Find where the given text appears and provide that cell's center as [X, Y] coordinate. 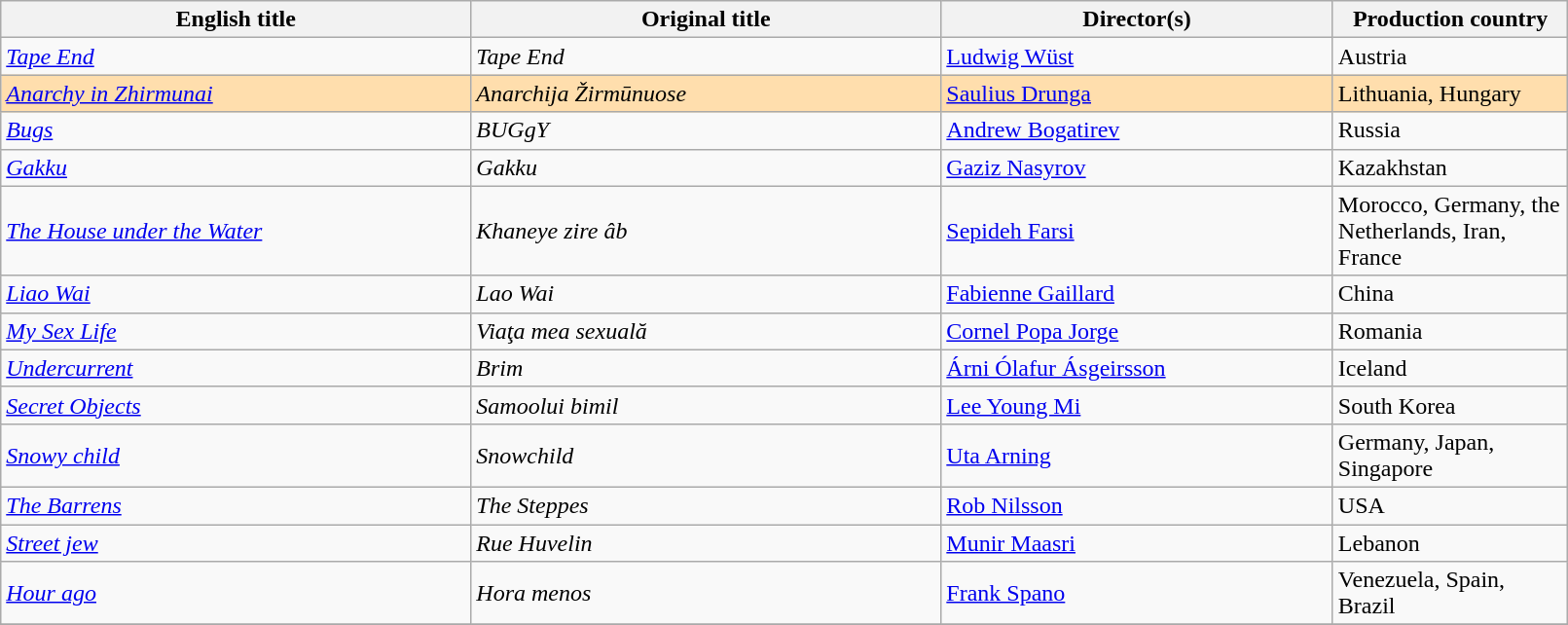
Anarchy in Zhirmunai [236, 93]
Production country [1450, 19]
Secret Objects [236, 405]
Austria [1450, 56]
Rob Nilsson [1137, 505]
Lebanon [1450, 542]
Árni Ólafur Ásgeirsson [1137, 368]
Fabienne Gaillard [1137, 294]
Sepideh Farsi [1137, 231]
Anarchija Žirmūnuose [707, 93]
Andrew Bogatirev [1137, 130]
Viaţa mea sexuală [707, 331]
Saulius Drunga [1137, 93]
Bugs [236, 130]
The Steppes [707, 505]
Rue Huvelin [707, 542]
Liao Wai [236, 294]
Munir Maasri [1137, 542]
USA [1450, 505]
Street jew [236, 542]
Snowy child [236, 456]
Original title [707, 19]
Hora menos [707, 594]
Ludwig Wüst [1137, 56]
Venezuela, Spain, Brazil [1450, 594]
Lao Wai [707, 294]
The Barrens [236, 505]
Kazakhstan [1450, 167]
Samoolui bimil [707, 405]
English title [236, 19]
Iceland [1450, 368]
Khaneye zire âb [707, 231]
Romania [1450, 331]
Director(s) [1137, 19]
Russia [1450, 130]
Frank Spano [1137, 594]
BUGgY [707, 130]
Cornel Popa Jorge [1137, 331]
Gaziz Nasyrov [1137, 167]
The House under the Water [236, 231]
Uta Arning [1137, 456]
Snowchild [707, 456]
South Korea [1450, 405]
Hour ago [236, 594]
Germany, Japan, Singapore [1450, 456]
Lee Young Mi [1137, 405]
Undercurrent [236, 368]
Morocco, Germany, the Netherlands, Iran, France [1450, 231]
China [1450, 294]
My Sex Life [236, 331]
Lithuania, Hungary [1450, 93]
Brim [707, 368]
